For the text-containing cell, return its midpoint in [X, Y] coordinate format. 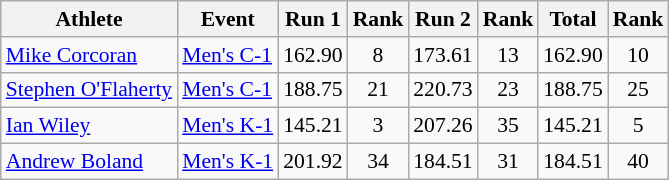
Total [572, 19]
207.26 [442, 126]
Mike Corcoran [89, 55]
10 [638, 55]
Stephen O'Flaherty [89, 90]
25 [638, 90]
21 [378, 90]
35 [508, 126]
220.73 [442, 90]
Ian Wiley [89, 126]
3 [378, 126]
Andrew Boland [89, 162]
23 [508, 90]
8 [378, 55]
13 [508, 55]
40 [638, 162]
201.92 [312, 162]
Athlete [89, 19]
Run 2 [442, 19]
5 [638, 126]
Run 1 [312, 19]
Event [228, 19]
173.61 [442, 55]
31 [508, 162]
34 [378, 162]
